Capture the cell that displays the provided text and extract its (x, y) central coordinate. 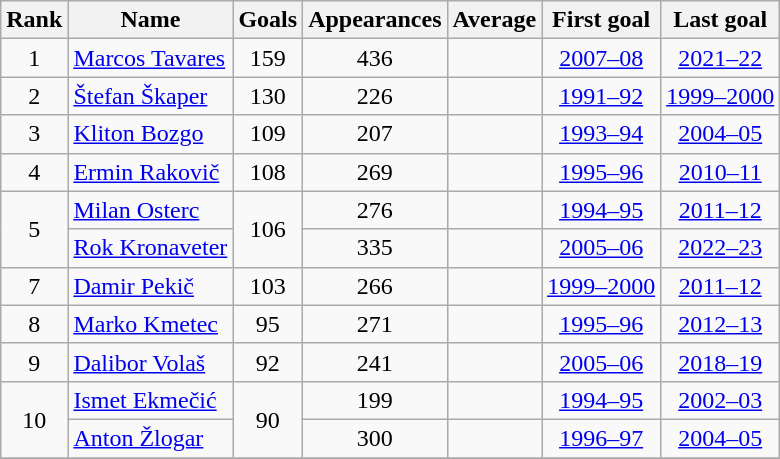
2007–08 (602, 58)
2021–22 (720, 58)
436 (375, 58)
Goals (268, 20)
92 (268, 362)
266 (375, 286)
First goal (602, 20)
95 (268, 324)
199 (375, 400)
Marcos Tavares (150, 58)
241 (375, 362)
2022–23 (720, 248)
226 (375, 96)
Kliton Bozgo (150, 134)
Štefan Škaper (150, 96)
276 (375, 210)
207 (375, 134)
1 (34, 58)
Milan Osterc (150, 210)
90 (268, 419)
3 (34, 134)
Ermin Rakovič (150, 172)
2012–13 (720, 324)
Rank (34, 20)
1993–94 (602, 134)
Anton Žlogar (150, 438)
Marko Kmetec (150, 324)
130 (268, 96)
Name (150, 20)
2018–19 (720, 362)
4 (34, 172)
108 (268, 172)
Appearances (375, 20)
103 (268, 286)
1991–92 (602, 96)
109 (268, 134)
Ismet Ekmečić (150, 400)
7 (34, 286)
5 (34, 229)
2 (34, 96)
Last goal (720, 20)
10 (34, 419)
Rok Kronaveter (150, 248)
Average (494, 20)
Damir Pekič (150, 286)
2010–11 (720, 172)
9 (34, 362)
300 (375, 438)
159 (268, 58)
106 (268, 229)
271 (375, 324)
269 (375, 172)
Dalibor Volaš (150, 362)
335 (375, 248)
2002–03 (720, 400)
1996–97 (602, 438)
8 (34, 324)
